Locate the cell with the specified text and output its [x, y] center coordinate. 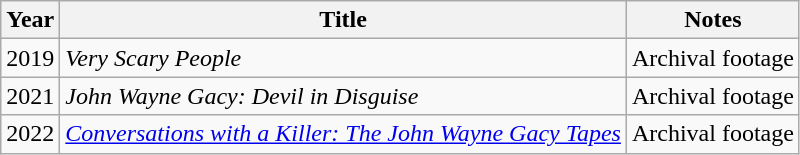
2019 [30, 58]
Title [344, 20]
Notes [712, 20]
2021 [30, 96]
2022 [30, 134]
Year [30, 20]
Very Scary People [344, 58]
Conversations with a Killer: The John Wayne Gacy Tapes [344, 134]
John Wayne Gacy: Devil in Disguise [344, 96]
